Provide the (X, Y) coordinate of the cell's center where the given text is located.  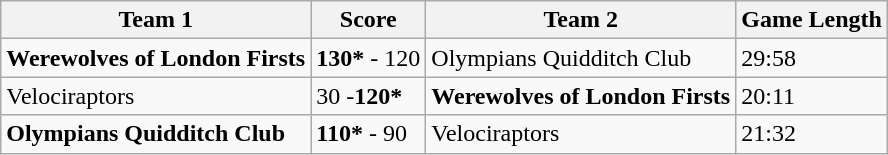
20:11 (812, 96)
Score (368, 20)
Team 2 (581, 20)
110* - 90 (368, 134)
Game Length (812, 20)
21:32 (812, 134)
130* - 120 (368, 58)
30 -120* (368, 96)
Team 1 (156, 20)
29:58 (812, 58)
